For the text-containing cell, return its midpoint in (X, Y) coordinate format. 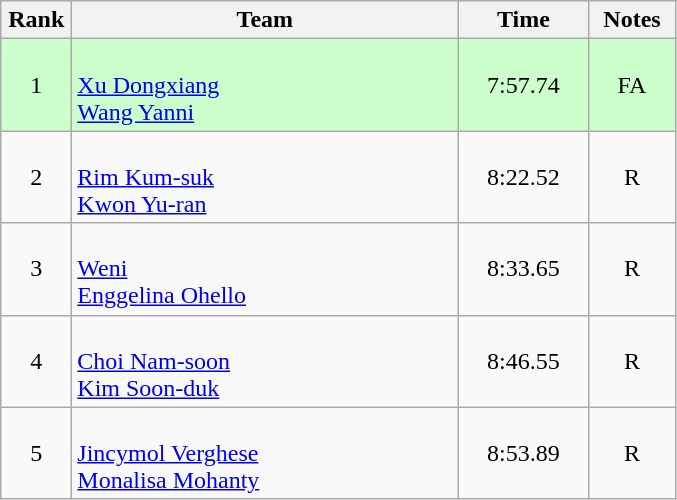
5 (36, 453)
Rank (36, 20)
8:33.65 (524, 269)
WeniEnggelina Ohello (265, 269)
Team (265, 20)
3 (36, 269)
Notes (632, 20)
2 (36, 177)
4 (36, 361)
Time (524, 20)
Jincymol VergheseMonalisa Mohanty (265, 453)
FA (632, 85)
8:22.52 (524, 177)
Choi Nam-soonKim Soon-duk (265, 361)
7:57.74 (524, 85)
Xu DongxiangWang Yanni (265, 85)
Rim Kum-sukKwon Yu-ran (265, 177)
8:46.55 (524, 361)
8:53.89 (524, 453)
1 (36, 85)
